Locate the cell with the specified text and output its [x, y] center coordinate. 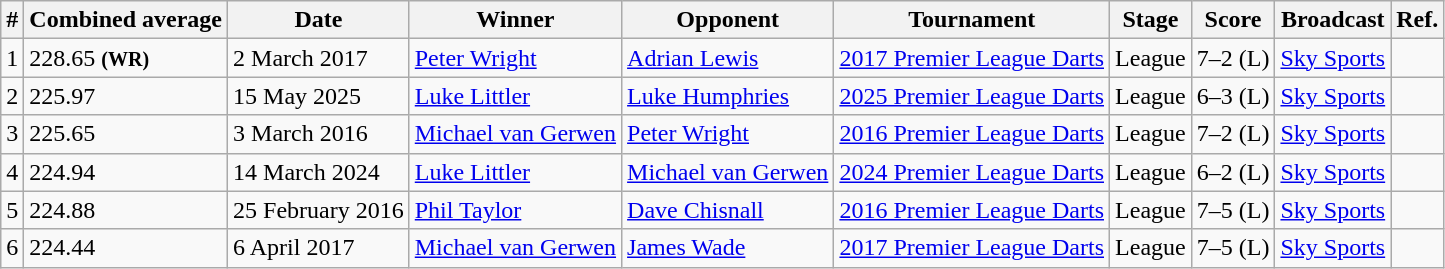
Opponent [728, 20]
Tournament [972, 20]
Broadcast [1333, 20]
Winner [515, 20]
228.65 (WR) [126, 58]
# [12, 20]
5 [12, 210]
25 February 2016 [319, 210]
2 [12, 96]
6–2 (L) [1233, 172]
Score [1233, 20]
3 March 2016 [319, 134]
2 March 2017 [319, 58]
Date [319, 20]
2024 Premier League Darts [972, 172]
4 [12, 172]
Dave Chisnall [728, 210]
Combined average [126, 20]
2025 Premier League Darts [972, 96]
224.94 [126, 172]
Stage [1151, 20]
Phil Taylor [515, 210]
6 [12, 248]
Adrian Lewis [728, 58]
Ref. [1418, 20]
15 May 2025 [319, 96]
225.65 [126, 134]
224.44 [126, 248]
6–3 (L) [1233, 96]
3 [12, 134]
14 March 2024 [319, 172]
1 [12, 58]
James Wade [728, 248]
6 April 2017 [319, 248]
225.97 [126, 96]
224.88 [126, 210]
Luke Humphries [728, 96]
